Search for the cell housing the specified text and yield its (X, Y) center coordinate. 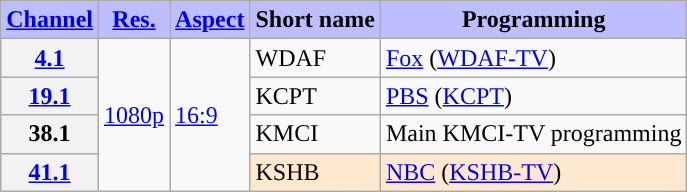
Channel (50, 20)
Programming (534, 20)
Short name (315, 20)
38.1 (50, 134)
Aspect (210, 20)
19.1 (50, 96)
KMCI (315, 134)
WDAF (315, 58)
4.1 (50, 58)
Res. (134, 20)
PBS (KCPT) (534, 96)
KSHB (315, 172)
KCPT (315, 96)
Fox (WDAF-TV) (534, 58)
Main KMCI-TV programming (534, 134)
1080p (134, 115)
16:9 (210, 115)
NBC (KSHB-TV) (534, 172)
41.1 (50, 172)
